Return the (X, Y) coordinate for the center point of the cell that contains the specified text.  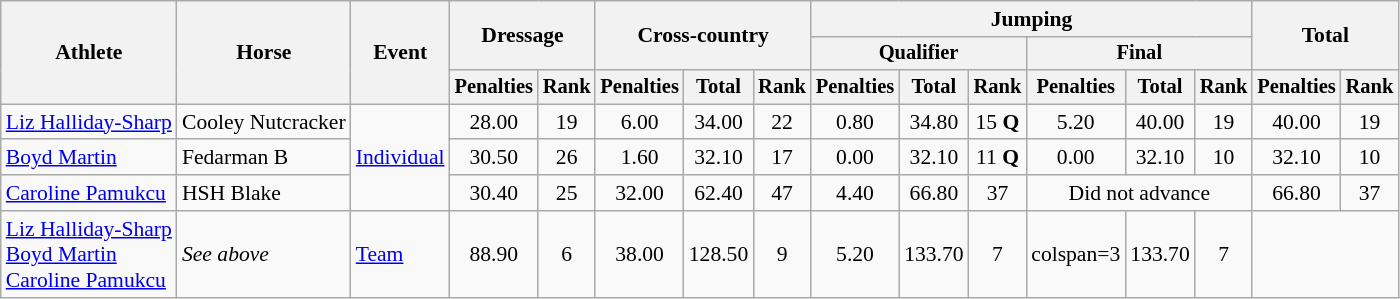
Liz Halliday-SharpBoyd MartinCaroline Pamukcu (89, 254)
Individual (400, 158)
Final (1139, 54)
34.80 (934, 122)
Team (400, 254)
Jumping (1032, 19)
128.50 (718, 254)
26 (567, 158)
Cooley Nutcracker (264, 122)
4.40 (855, 193)
Liz Halliday-Sharp (89, 122)
Qualifier (918, 54)
Fedarman B (264, 158)
17 (782, 158)
Horse (264, 52)
9 (782, 254)
HSH Blake (264, 193)
47 (782, 193)
38.00 (639, 254)
Cross-country (702, 36)
Athlete (89, 52)
Dressage (523, 36)
colspan=3 (1076, 254)
Boyd Martin (89, 158)
Caroline Pamukcu (89, 193)
Event (400, 52)
62.40 (718, 193)
6.00 (639, 122)
Did not advance (1139, 193)
1.60 (639, 158)
0.80 (855, 122)
28.00 (494, 122)
32.00 (639, 193)
15 Q (998, 122)
25 (567, 193)
6 (567, 254)
22 (782, 122)
11 Q (998, 158)
88.90 (494, 254)
30.40 (494, 193)
34.00 (718, 122)
30.50 (494, 158)
See above (264, 254)
